Locate the cell with the specified text and output its [X, Y] center coordinate. 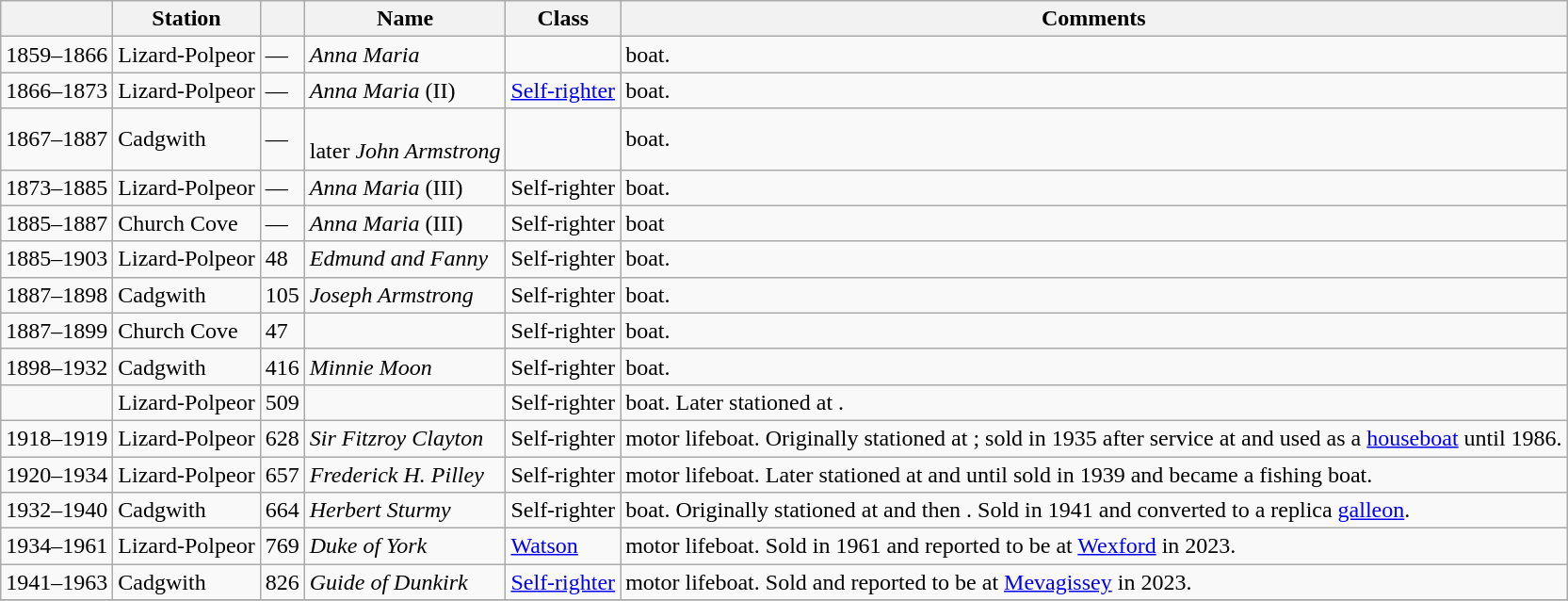
Station [186, 19]
1898–1932 [57, 366]
Watson [563, 546]
later John Armstrong [405, 139]
motor lifeboat. Sold in 1961 and reported to be at Wexford in 2023. [1094, 546]
Comments [1094, 19]
657 [283, 474]
Herbert Sturmy [405, 511]
Minnie Moon [405, 366]
boat. Later stationed at . [1094, 402]
motor lifeboat. Sold and reported to be at Mevagissey in 2023. [1094, 582]
1920–1934 [57, 474]
416 [283, 366]
Edmund and Fanny [405, 259]
Guide of Dunkirk [405, 582]
1885–1903 [57, 259]
769 [283, 546]
boat. Originally stationed at and then . Sold in 1941 and converted to a replica galleon. [1094, 511]
1941–1963 [57, 582]
47 [283, 331]
1932–1940 [57, 511]
boat [1094, 223]
1866–1873 [57, 90]
1873–1885 [57, 187]
1859–1866 [57, 55]
509 [283, 402]
826 [283, 582]
Anna Maria [405, 55]
1934–1961 [57, 546]
1885–1887 [57, 223]
Sir Fitzroy Clayton [405, 438]
Frederick H. Pilley [405, 474]
105 [283, 295]
664 [283, 511]
motor lifeboat. Later stationed at and until sold in 1939 and became a fishing boat. [1094, 474]
48 [283, 259]
Name [405, 19]
1867–1887 [57, 139]
1887–1898 [57, 295]
628 [283, 438]
Class [563, 19]
Joseph Armstrong [405, 295]
motor lifeboat. Originally stationed at ; sold in 1935 after service at and used as a houseboat until 1986. [1094, 438]
1918–1919 [57, 438]
Anna Maria (II) [405, 90]
Duke of York [405, 546]
1887–1899 [57, 331]
